Scan for the cell matching the given text and deliver its (X, Y) coordinate at center. 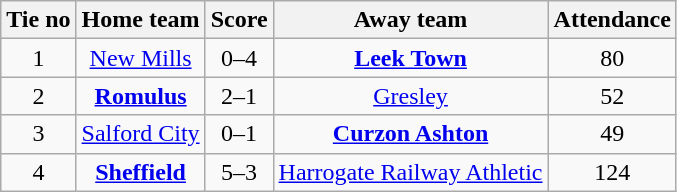
Sheffield (140, 172)
1 (38, 58)
3 (38, 134)
4 (38, 172)
Attendance (612, 20)
Home team (140, 20)
Score (239, 20)
49 (612, 134)
2 (38, 96)
Salford City (140, 134)
124 (612, 172)
Curzon Ashton (410, 134)
Away team (410, 20)
52 (612, 96)
80 (612, 58)
New Mills (140, 58)
Harrogate Railway Athletic (410, 172)
2–1 (239, 96)
5–3 (239, 172)
0–4 (239, 58)
Leek Town (410, 58)
0–1 (239, 134)
Tie no (38, 20)
Gresley (410, 96)
Romulus (140, 96)
